Scan for the cell matching the given text and deliver its (X, Y) coordinate at center. 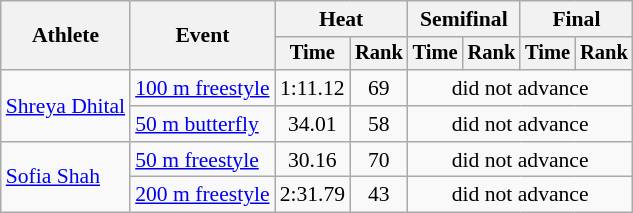
69 (379, 88)
43 (379, 195)
30.16 (312, 160)
Athlete (66, 36)
Sofia Shah (66, 178)
Event (202, 36)
50 m freestyle (202, 160)
200 m freestyle (202, 195)
70 (379, 160)
58 (379, 124)
34.01 (312, 124)
100 m freestyle (202, 88)
50 m butterfly (202, 124)
2:31.79 (312, 195)
Shreya Dhital (66, 106)
1:11.12 (312, 88)
Final (576, 19)
Semifinal (464, 19)
Heat (342, 19)
